Return the [x, y] coordinate for the center point of the cell that contains the specified text.  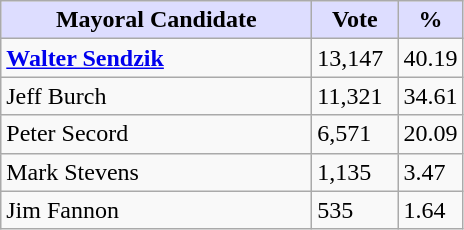
Walter Sendzik [156, 58]
Mark Stevens [156, 172]
34.61 [430, 96]
Peter Secord [156, 134]
% [430, 20]
Vote [355, 20]
20.09 [430, 134]
Jeff Burch [156, 96]
6,571 [355, 134]
1.64 [430, 210]
Jim Fannon [156, 210]
3.47 [430, 172]
11,321 [355, 96]
40.19 [430, 58]
535 [355, 210]
13,147 [355, 58]
Mayoral Candidate [156, 20]
1,135 [355, 172]
